Locate the cell with the specified text and output its (X, Y) center coordinate. 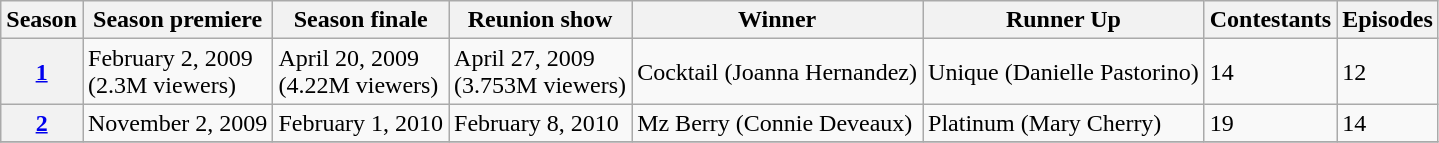
Cocktail (Joanna Hernandez) (778, 72)
February 2, 2009(2.3M viewers) (177, 72)
Episodes (1388, 20)
April 20, 2009(4.22M viewers) (361, 72)
Contestants (1270, 20)
12 (1388, 72)
Season premiere (177, 20)
2 (42, 123)
Unique (Danielle Pastorino) (1064, 72)
Season (42, 20)
19 (1270, 123)
February 8, 2010 (540, 123)
Season finale (361, 20)
November 2, 2009 (177, 123)
Platinum (Mary Cherry) (1064, 123)
April 27, 2009(3.753M viewers) (540, 72)
Winner (778, 20)
Mz Berry (Connie Deveaux) (778, 123)
February 1, 2010 (361, 123)
1 (42, 72)
Runner Up (1064, 20)
Reunion show (540, 20)
